Output the (X, Y) coordinate of the center of the cell containing the given text.  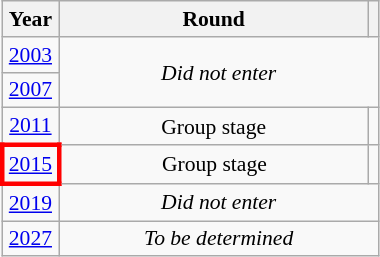
To be determined (219, 239)
Round (214, 19)
2027 (30, 239)
2015 (30, 164)
2019 (30, 202)
Year (30, 19)
2007 (30, 90)
2011 (30, 126)
2003 (30, 55)
